Identify which cell holds the provided text, then report its [X, Y] central coordinate. 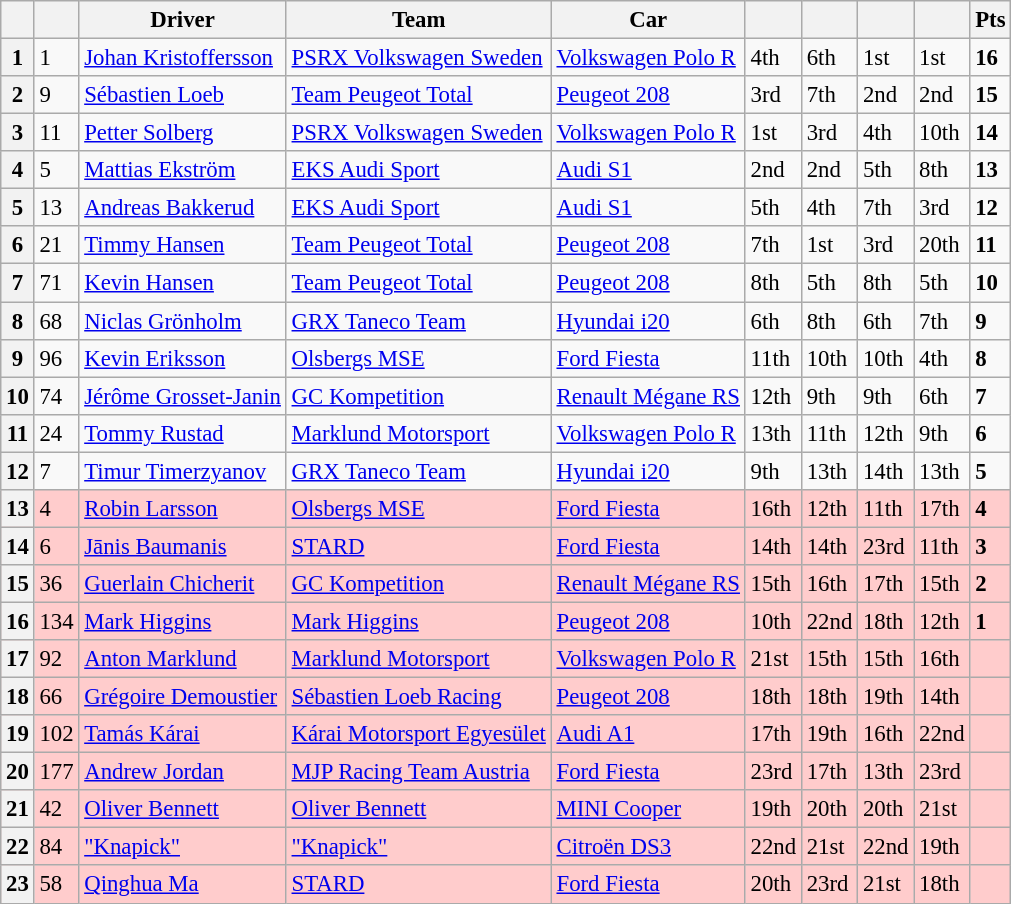
177 [56, 772]
68 [56, 321]
Niclas Grönholm [182, 321]
Kevin Eriksson [182, 358]
Guerlain Chicherit [182, 584]
Timur Timerzyanov [182, 471]
23 [18, 885]
66 [56, 697]
19 [18, 734]
92 [56, 659]
74 [56, 396]
Citroën DS3 [648, 847]
Johan Kristoffersson [182, 58]
134 [56, 621]
Petter Solberg [182, 133]
Jérôme Grosset-Janin [182, 396]
Robin Larsson [182, 509]
MJP Racing Team Austria [418, 772]
42 [56, 809]
Driver [182, 20]
Tamás Kárai [182, 734]
Team [418, 20]
17 [18, 659]
Anton Marklund [182, 659]
24 [56, 433]
22 [18, 847]
58 [56, 885]
96 [56, 358]
Qinghua Ma [182, 885]
Kevin Hansen [182, 283]
Audi A1 [648, 734]
Grégoire Demoustier [182, 697]
Timmy Hansen [182, 245]
20 [18, 772]
102 [56, 734]
Jānis Baumanis [182, 546]
Sébastien Loeb [182, 95]
Andreas Bakkerud [182, 208]
Tommy Rustad [182, 433]
36 [56, 584]
Andrew Jordan [182, 772]
18 [18, 697]
Pts [990, 20]
MINI Cooper [648, 809]
Kárai Motorsport Egyesület [418, 734]
Sébastien Loeb Racing [418, 697]
Mattias Ekström [182, 170]
Car [648, 20]
71 [56, 283]
84 [56, 847]
